Search for the cell housing the specified text and yield its [x, y] center coordinate. 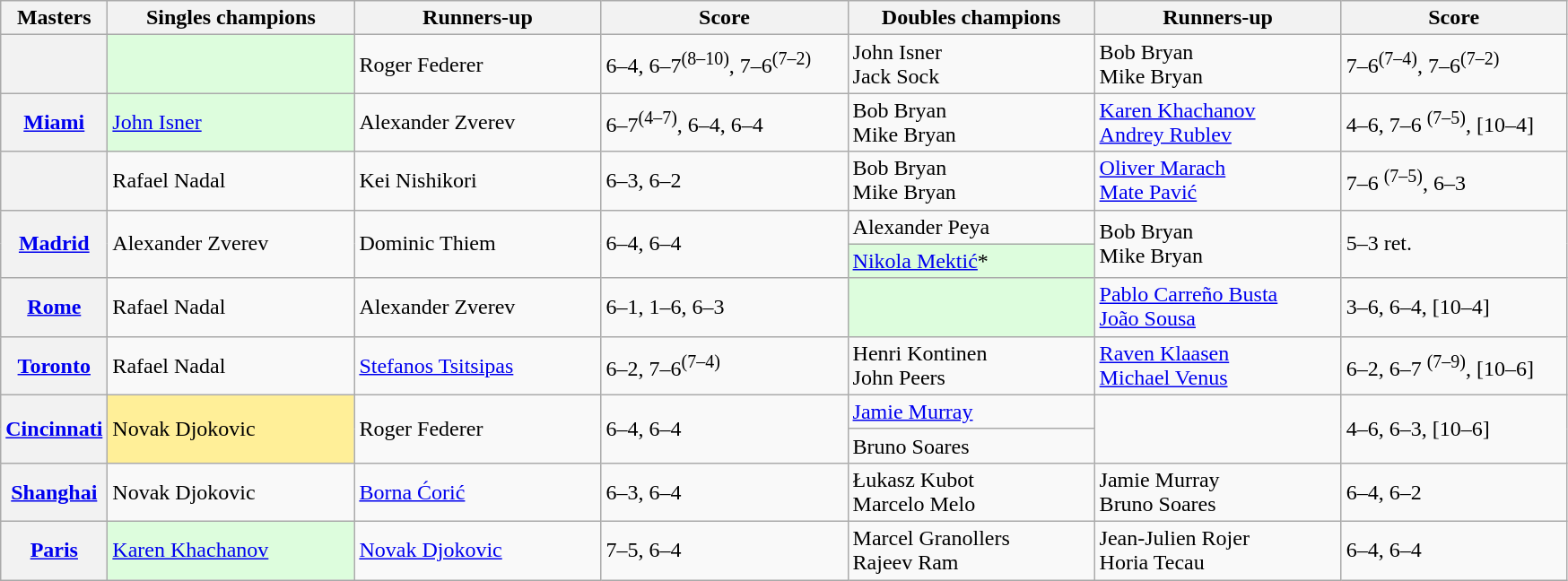
6–2, 6–7 (7–9), [10–6] [1453, 366]
Oliver Marach Mate Pavić [1218, 181]
Dominic Thiem [477, 244]
John Isner Jack Sock [971, 65]
Karen Khachanov [231, 551]
Stefanos Tsitsipas [477, 366]
6–2, 7–6(7–4) [725, 366]
Jamie Murray Bruno Soares [1218, 491]
5–3 ret. [1453, 244]
Henri Kontinen John Peers [971, 366]
7–5, 6–4 [725, 551]
Doubles champions [971, 18]
Borna Ćorić [477, 491]
Cincinnati [54, 429]
6–1, 1–6, 6–3 [725, 307]
Bruno Soares [971, 446]
6–3, 6–4 [725, 491]
Łukasz Kubot Marcelo Melo [971, 491]
Karen Khachanov Andrey Rublev [1218, 122]
7–6 (7–5), 6–3 [1453, 181]
Kei Nishikori [477, 181]
6–4, 6–7(8–10), 7–6(7–2) [725, 65]
Rome [54, 307]
Shanghai [54, 491]
Pablo Carreño Busta João Sousa [1218, 307]
Marcel Granollers Rajeev Ram [971, 551]
Paris [54, 551]
Jamie Murray [971, 412]
John Isner [231, 122]
Masters [54, 18]
4–6, 6–3, [10–6] [1453, 429]
Raven Klaasen Michael Venus [1218, 366]
6–3, 6–2 [725, 181]
Madrid [54, 244]
Toronto [54, 366]
Nikola Mektić* [971, 261]
6–7(4–7), 6–4, 6–4 [725, 122]
Alexander Peya [971, 227]
3–6, 6–4, [10–4] [1453, 307]
4–6, 7–6 (7–5), [10–4] [1453, 122]
7–6(7–4), 7–6(7–2) [1453, 65]
Singles champions [231, 18]
Miami [54, 122]
6–4, 6–2 [1453, 491]
Jean-Julien Rojer Horia Tecau [1218, 551]
